Pinpoint the cell where the given text exists, returning its [x, y] midpoint coordinate. 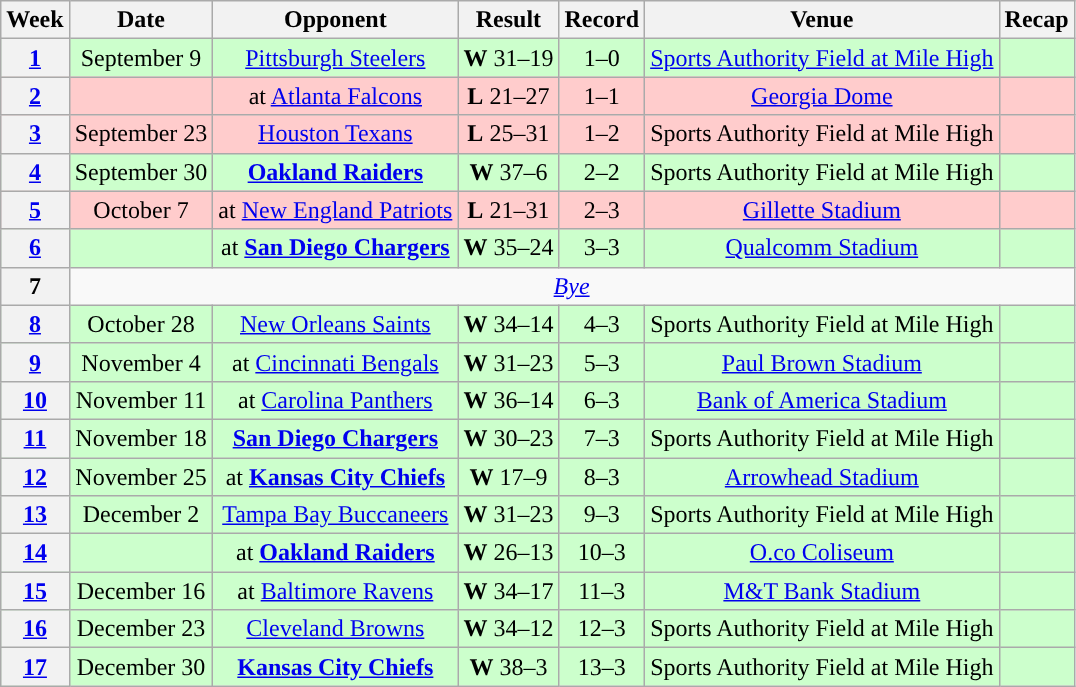
Cleveland Browns [336, 629]
October 7 [141, 210]
November 18 [141, 438]
1 [35, 58]
10–3 [602, 553]
13–3 [602, 667]
6–3 [602, 400]
October 28 [141, 324]
Tampa Bay Buccaneers [336, 515]
W 36–14 [508, 400]
O.co Coliseum [822, 553]
November 25 [141, 477]
12 [35, 477]
Bye [572, 286]
7 [35, 286]
L 21–27 [508, 96]
Paul Brown Stadium [822, 362]
December 23 [141, 629]
9–3 [602, 515]
at Cincinnati Bengals [336, 362]
Gillette Stadium [822, 210]
Result [508, 20]
L 25–31 [508, 134]
8–3 [602, 477]
16 [35, 629]
2–3 [602, 210]
L 21–31 [508, 210]
December 30 [141, 667]
Recap [1036, 20]
September 23 [141, 134]
13 [35, 515]
December 2 [141, 515]
W 34–14 [508, 324]
10 [35, 400]
San Diego Chargers [336, 438]
Date [141, 20]
5–3 [602, 362]
at Carolina Panthers [336, 400]
W 37–6 [508, 172]
12–3 [602, 629]
11–3 [602, 591]
6 [35, 248]
Record [602, 20]
7–3 [602, 438]
M&T Bank Stadium [822, 591]
Week [35, 20]
3 [35, 134]
2–2 [602, 172]
4 [35, 172]
November 11 [141, 400]
17 [35, 667]
November 4 [141, 362]
14 [35, 553]
W 34–17 [508, 591]
at New England Patriots [336, 210]
2 [35, 96]
Houston Texans [336, 134]
New Orleans Saints [336, 324]
15 [35, 591]
W 30–23 [508, 438]
1–2 [602, 134]
Pittsburgh Steelers [336, 58]
Georgia Dome [822, 96]
W 17–9 [508, 477]
at Baltimore Ravens [336, 591]
11 [35, 438]
September 9 [141, 58]
W 38–3 [508, 667]
at San Diego Chargers [336, 248]
4–3 [602, 324]
Opponent [336, 20]
3–3 [602, 248]
Arrowhead Stadium [822, 477]
8 [35, 324]
at Kansas City Chiefs [336, 477]
Kansas City Chiefs [336, 667]
9 [35, 362]
December 16 [141, 591]
W 35–24 [508, 248]
W 31–19 [508, 58]
5 [35, 210]
W 34–12 [508, 629]
at Oakland Raiders [336, 553]
Qualcomm Stadium [822, 248]
1–1 [602, 96]
W 26–13 [508, 553]
at Atlanta Falcons [336, 96]
Oakland Raiders [336, 172]
Venue [822, 20]
Bank of America Stadium [822, 400]
1–0 [602, 58]
September 30 [141, 172]
